Identify which cell holds the provided text, then report its (x, y) central coordinate. 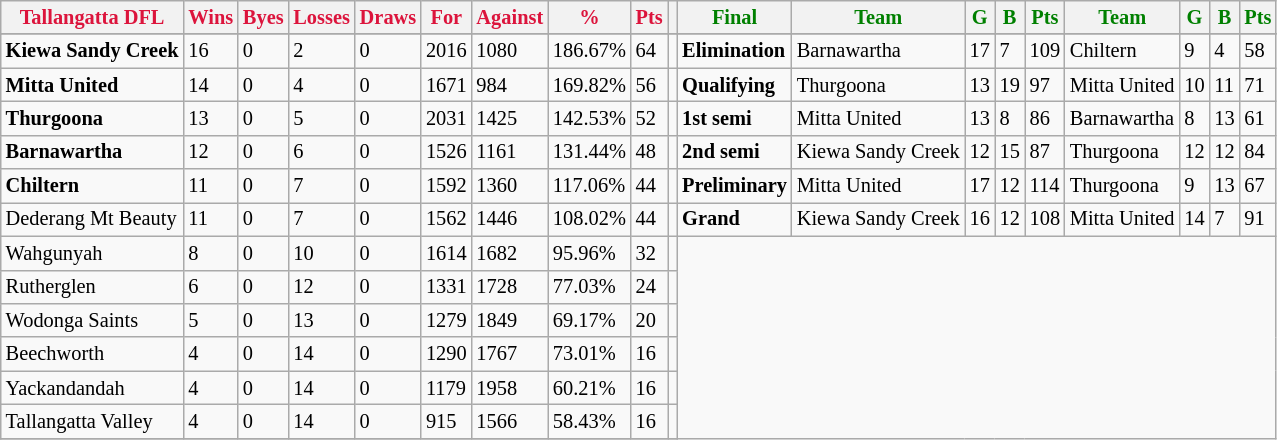
131.44% (590, 152)
64 (650, 51)
1360 (510, 186)
117.06% (590, 186)
For (446, 17)
Wodonga Saints (92, 320)
Grand (734, 219)
87 (1045, 152)
1592 (446, 186)
2 (321, 51)
Final (734, 17)
2016 (446, 51)
Preliminary (734, 186)
1080 (510, 51)
1849 (510, 320)
142.53% (590, 118)
86 (1045, 118)
Beechworth (92, 354)
Draws (388, 17)
915 (446, 421)
1671 (446, 85)
1728 (510, 287)
1279 (446, 320)
1331 (446, 287)
77.03% (590, 287)
15 (1010, 152)
20 (650, 320)
Wins (210, 17)
109 (1045, 51)
186.67% (590, 51)
2nd semi (734, 152)
1767 (510, 354)
95.96% (590, 253)
108 (1045, 219)
Qualifying (734, 85)
91 (1258, 219)
Losses (321, 17)
Tallangatta DFL (92, 17)
1958 (510, 388)
61 (1258, 118)
71 (1258, 85)
69.17% (590, 320)
19 (1010, 85)
Tallangatta Valley (92, 421)
73.01% (590, 354)
Dederang Mt Beauty (92, 219)
84 (1258, 152)
1161 (510, 152)
56 (650, 85)
1682 (510, 253)
58 (1258, 51)
Wahgunyah (92, 253)
169.82% (590, 85)
114 (1045, 186)
2031 (446, 118)
% (590, 17)
60.21% (590, 388)
48 (650, 152)
1425 (510, 118)
1446 (510, 219)
1566 (510, 421)
97 (1045, 85)
108.02% (590, 219)
984 (510, 85)
1179 (446, 388)
24 (650, 287)
32 (650, 253)
1526 (446, 152)
58.43% (590, 421)
Against (510, 17)
1614 (446, 253)
Yackandandah (92, 388)
52 (650, 118)
1290 (446, 354)
1562 (446, 219)
67 (1258, 186)
Byes (263, 17)
Elimination (734, 51)
Rutherglen (92, 287)
1st semi (734, 118)
